Determine the [X, Y] coordinate at the center of the cell enclosing the given text.  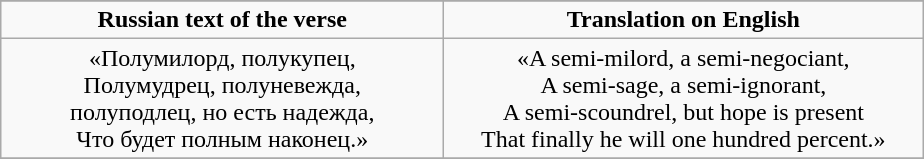
«A semi-milord, a semi-negociant,A semi-sage, a semi-ignorant,A semi-scoundrel, but hope is presentThat finally he will one hundred percent.» [684, 98]
Translation on English [684, 20]
Russian text of the verse [222, 20]
«Полумилорд, полукупец,Полумудрец, полуневежда,полуподлец, но есть надежда,Что будет полным наконец.» [222, 98]
